Return the [x, y] coordinate for the center point of the cell that contains the specified text.  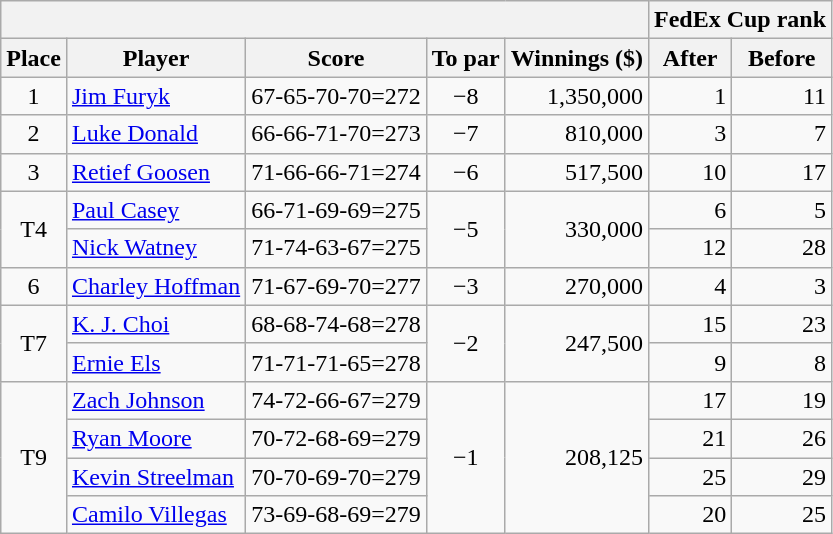
67-65-70-70=272 [336, 96]
810,000 [576, 134]
71-74-63-67=275 [336, 248]
68-68-74-68=278 [336, 324]
15 [690, 324]
7 [782, 134]
FedEx Cup rank [740, 20]
To par [466, 58]
K. J. Choi [156, 324]
9 [690, 362]
247,500 [576, 343]
Ernie Els [156, 362]
20 [690, 515]
Kevin Streelman [156, 477]
10 [690, 172]
330,000 [576, 229]
2 [34, 134]
66-71-69-69=275 [336, 210]
1,350,000 [576, 96]
23 [782, 324]
Place [34, 58]
−7 [466, 134]
Score [336, 58]
28 [782, 248]
26 [782, 438]
70-70-69-70=279 [336, 477]
Jim Furyk [156, 96]
T9 [34, 457]
66-66-71-70=273 [336, 134]
517,500 [576, 172]
29 [782, 477]
After [690, 58]
−3 [466, 286]
21 [690, 438]
Zach Johnson [156, 400]
T4 [34, 229]
T7 [34, 343]
−6 [466, 172]
Paul Casey [156, 210]
−1 [466, 457]
Luke Donald [156, 134]
Player [156, 58]
4 [690, 286]
−8 [466, 96]
71-66-66-71=274 [336, 172]
−5 [466, 229]
Ryan Moore [156, 438]
71-71-71-65=278 [336, 362]
Charley Hoffman [156, 286]
208,125 [576, 457]
74-72-66-67=279 [336, 400]
8 [782, 362]
73-69-68-69=279 [336, 515]
Camilo Villegas [156, 515]
11 [782, 96]
Nick Watney [156, 248]
71-67-69-70=277 [336, 286]
Retief Goosen [156, 172]
12 [690, 248]
Before [782, 58]
270,000 [576, 286]
−2 [466, 343]
70-72-68-69=279 [336, 438]
5 [782, 210]
19 [782, 400]
Winnings ($) [576, 58]
